Scan for the cell matching the given text and deliver its [x, y] coordinate at center. 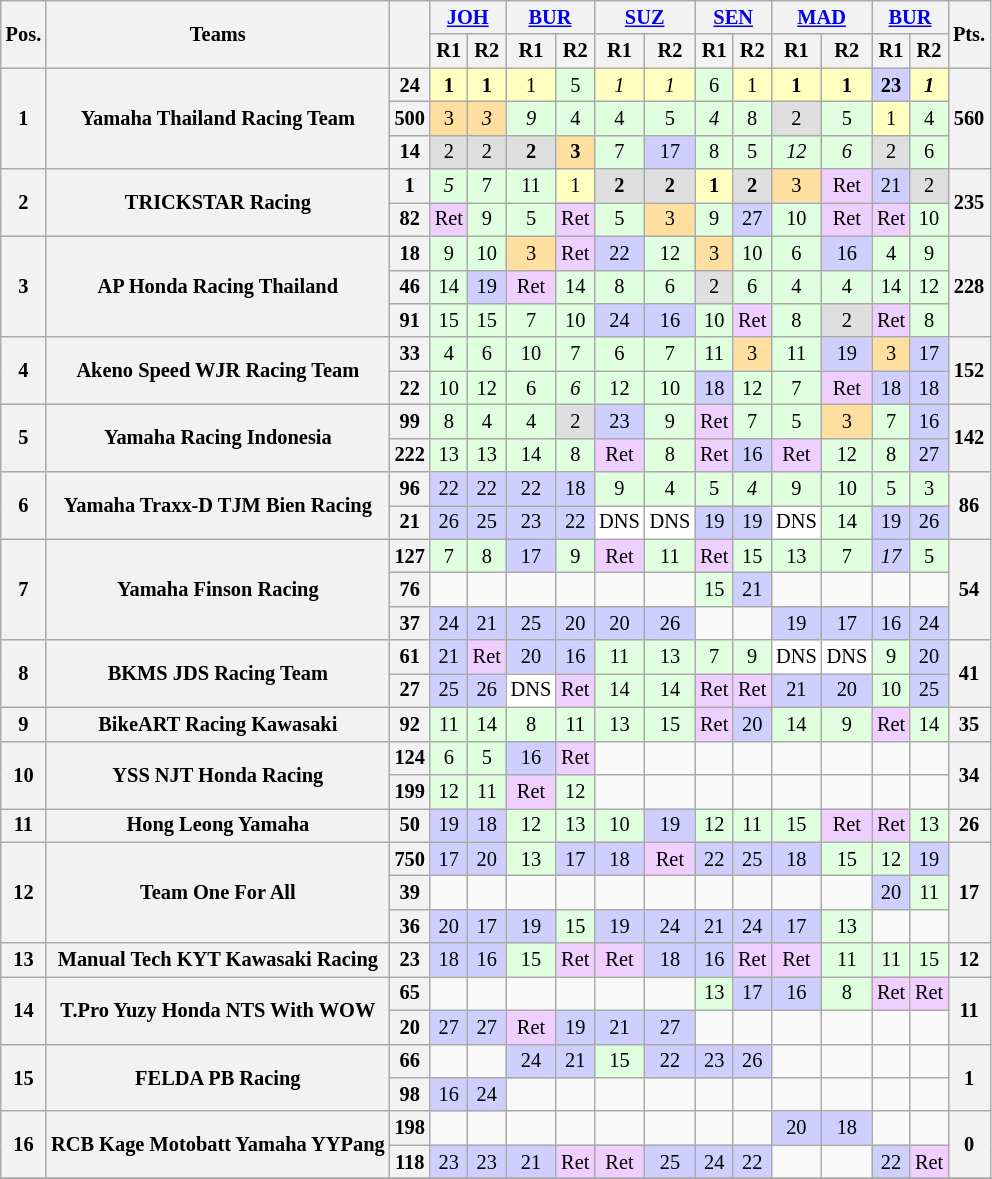
50 [410, 825]
127 [410, 556]
222 [410, 455]
142 [969, 438]
Pos. [24, 34]
37 [410, 623]
36 [410, 926]
92 [410, 724]
Yamaha Thailand Racing Team [218, 118]
Hong Leong Yamaha [218, 825]
Yamaha Finson Racing [218, 590]
750 [410, 859]
Pts. [969, 34]
46 [410, 287]
82 [410, 219]
99 [410, 421]
Team One For All [218, 892]
JOH [468, 17]
T.Pro Yuzy Honda NTS With WOW [218, 1010]
MAD [822, 17]
235 [969, 202]
Manual Tech KYT Kawasaki Racing [218, 960]
86 [969, 506]
AP Honda Racing Thailand [218, 286]
152 [969, 370]
61 [410, 657]
35 [969, 724]
228 [969, 286]
34 [969, 774]
76 [410, 589]
33 [410, 354]
96 [410, 489]
65 [410, 993]
Yamaha Traxx-D TJM Bien Racing [218, 506]
98 [410, 1094]
Akeno Speed WJR Racing Team [218, 370]
Teams [218, 34]
500 [410, 118]
54 [969, 590]
66 [410, 1061]
RCB Kage Motobatt Yamaha YYPang [218, 1144]
TRICKSTAR Racing [218, 202]
Yamaha Racing Indonesia [218, 438]
41 [969, 674]
198 [410, 1128]
0 [969, 1144]
91 [410, 320]
BKMS JDS Racing Team [218, 674]
FELDA PB Racing [218, 1078]
39 [410, 892]
118 [410, 1162]
SEN [733, 17]
199 [410, 791]
YSS NJT Honda Racing [218, 774]
BikeART Racing Kawasaki [218, 724]
560 [969, 118]
124 [410, 758]
SUZ [644, 17]
